Identify which cell holds the provided text, then report its [x, y] central coordinate. 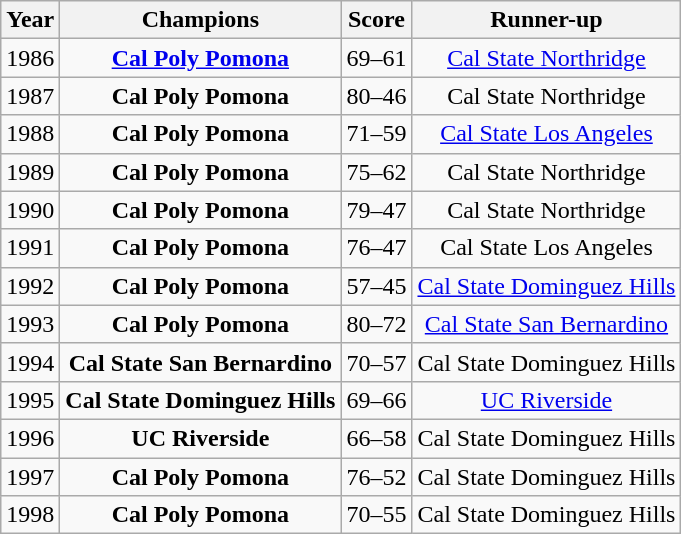
1992 [30, 286]
76–52 [376, 477]
70–55 [376, 515]
1995 [30, 400]
70–57 [376, 362]
Year [30, 20]
1994 [30, 362]
1998 [30, 515]
Runner-up [546, 20]
1997 [30, 477]
1990 [30, 210]
1987 [30, 96]
1991 [30, 248]
57–45 [376, 286]
Champions [200, 20]
80–46 [376, 96]
66–58 [376, 438]
80–72 [376, 324]
1988 [30, 134]
Score [376, 20]
76–47 [376, 248]
69–61 [376, 58]
1986 [30, 58]
1989 [30, 172]
79–47 [376, 210]
1996 [30, 438]
71–59 [376, 134]
69–66 [376, 400]
75–62 [376, 172]
1993 [30, 324]
